Determine the (X, Y) coordinate at the center of the cell enclosing the given text.  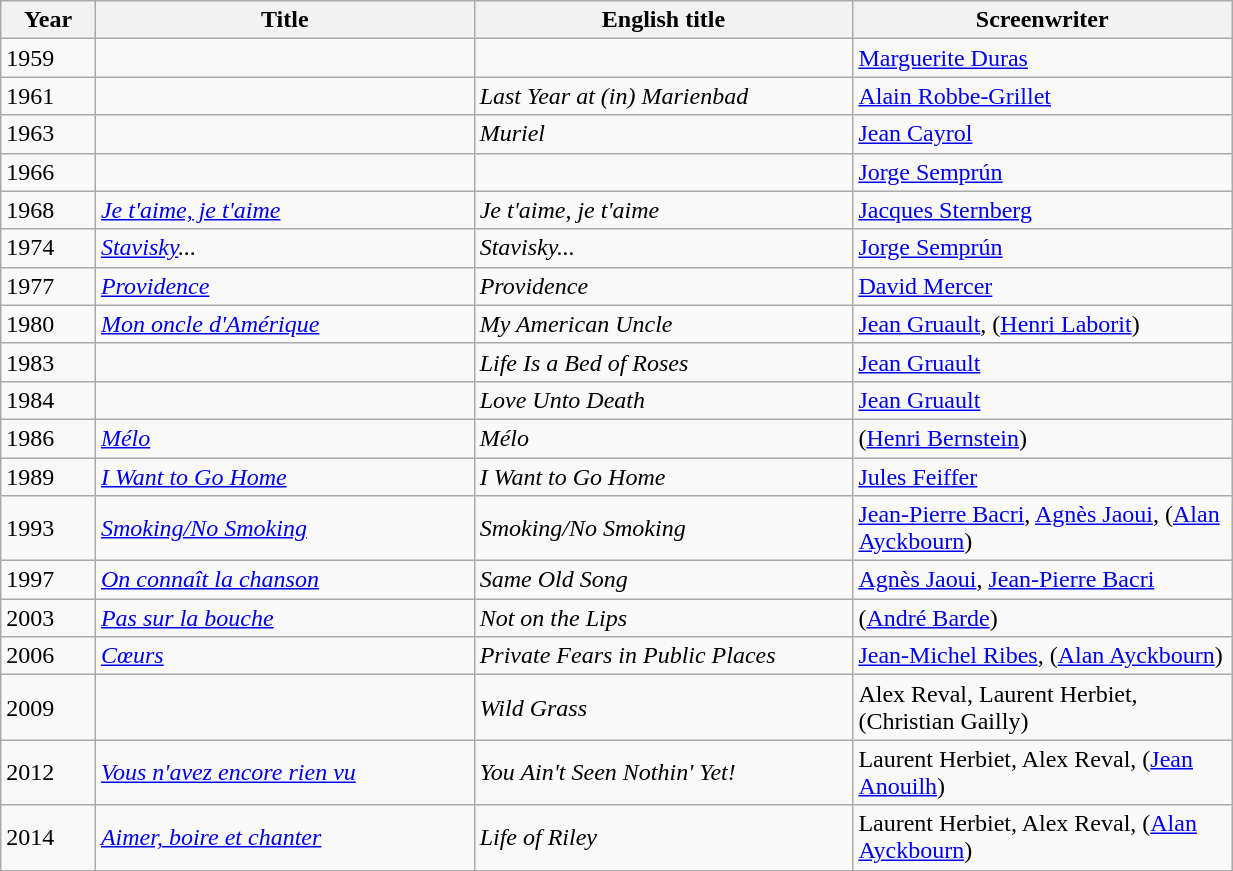
Aimer, boire et chanter (284, 838)
1984 (48, 400)
Life of Riley (664, 838)
2003 (48, 618)
Wild Grass (664, 708)
Year (48, 20)
Cœurs (284, 656)
Screenwriter (1042, 20)
Vous n'avez encore rien vu (284, 772)
1983 (48, 362)
Title (284, 20)
2006 (48, 656)
Jean-Pierre Bacri, Agnès Jaoui, (Alan Ayckbourn) (1042, 528)
Not on the Lips (664, 618)
Agnès Jaoui, Jean-Pierre Bacri (1042, 580)
You Ain't Seen Nothin' Yet! (664, 772)
Love Unto Death (664, 400)
Same Old Song (664, 580)
Jean Cayrol (1042, 134)
(Henri Bernstein) (1042, 438)
1961 (48, 96)
1977 (48, 286)
1980 (48, 324)
David Mercer (1042, 286)
Jules Feiffer (1042, 477)
1968 (48, 210)
1989 (48, 477)
1963 (48, 134)
Last Year at (in) Marienbad (664, 96)
Marguerite Duras (1042, 58)
Jean-Michel Ribes, (Alan Ayckbourn) (1042, 656)
On connaît la chanson (284, 580)
Alex Reval, Laurent Herbiet, (Christian Gailly) (1042, 708)
1986 (48, 438)
My American Uncle (664, 324)
2012 (48, 772)
Jacques Sternberg (1042, 210)
2014 (48, 838)
Muriel (664, 134)
1974 (48, 248)
Laurent Herbiet, Alex Reval, (Alan Ayckbourn) (1042, 838)
Mon oncle d'Amérique (284, 324)
1997 (48, 580)
(André Barde) (1042, 618)
Pas sur la bouche (284, 618)
1959 (48, 58)
Alain Robbe-Grillet (1042, 96)
English title (664, 20)
Laurent Herbiet, Alex Reval, (Jean Anouilh) (1042, 772)
Life Is a Bed of Roses (664, 362)
1993 (48, 528)
2009 (48, 708)
1966 (48, 172)
Private Fears in Public Places (664, 656)
Jean Gruault, (Henri Laborit) (1042, 324)
